Extract the [x, y] coordinate from the center of the cell holding the provided text.  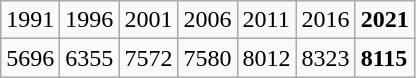
1996 [90, 20]
2006 [208, 20]
7580 [208, 58]
2016 [326, 20]
8012 [266, 58]
2001 [148, 20]
2021 [384, 20]
7572 [148, 58]
2011 [266, 20]
8115 [384, 58]
5696 [30, 58]
1991 [30, 20]
6355 [90, 58]
8323 [326, 58]
